Return [x, y] of the center of cell containing provided text 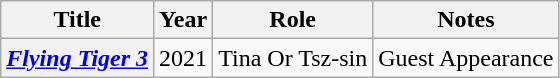
Year [184, 20]
Title [78, 20]
2021 [184, 58]
Flying Tiger 3 [78, 58]
Role [293, 20]
Guest Appearance [466, 58]
Tina Or Tsz-sin [293, 58]
Notes [466, 20]
